Output the (X, Y) coordinate of the center of the cell containing the given text.  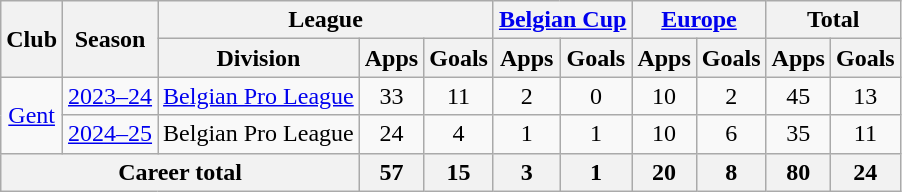
Belgian Cup (562, 20)
20 (664, 172)
Season (110, 39)
Gent (32, 115)
6 (731, 134)
2023–24 (110, 96)
3 (526, 172)
57 (391, 172)
35 (798, 134)
Europe (699, 20)
Division (259, 58)
League (326, 20)
45 (798, 96)
4 (459, 134)
0 (596, 96)
2024–25 (110, 134)
80 (798, 172)
Club (32, 39)
Total (833, 20)
33 (391, 96)
8 (731, 172)
15 (459, 172)
13 (865, 96)
Career total (180, 172)
